Return the [X, Y] coordinate for the center point of the cell that contains the specified text.  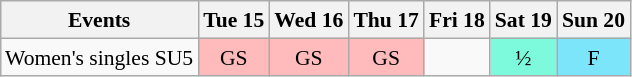
Women's singles SU5 [99, 56]
Sun 20 [594, 20]
Thu 17 [386, 20]
Fri 18 [457, 20]
F [594, 56]
Sat 19 [524, 20]
Wed 16 [308, 20]
Events [99, 20]
½ [524, 56]
Tue 15 [234, 20]
